Detect which cell encompasses the target text, then output its (x, y) center coordinate. 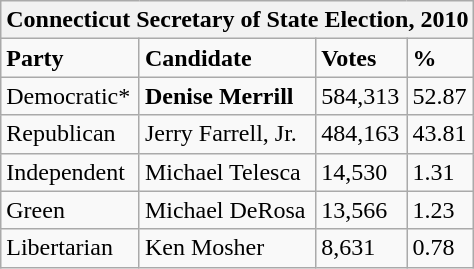
Votes (362, 58)
52.87 (440, 96)
584,313 (362, 96)
43.81 (440, 134)
Jerry Farrell, Jr. (227, 134)
Libertarian (70, 248)
1.31 (440, 172)
8,631 (362, 248)
1.23 (440, 210)
Denise Merrill (227, 96)
13,566 (362, 210)
Michael DeRosa (227, 210)
484,163 (362, 134)
Candidate (227, 58)
Democratic* (70, 96)
14,530 (362, 172)
Republican (70, 134)
Green (70, 210)
% (440, 58)
Ken Mosher (227, 248)
Party (70, 58)
Connecticut Secretary of State Election, 2010 (238, 20)
Independent (70, 172)
Michael Telesca (227, 172)
0.78 (440, 248)
